Detect which cell encompasses the target text, then output its [X, Y] center coordinate. 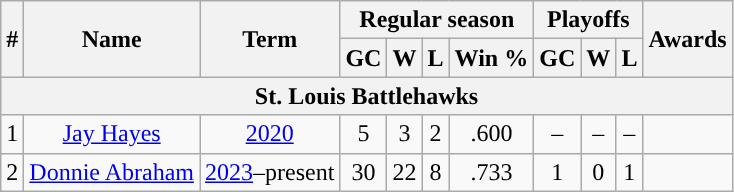
# [12, 39]
2023–present [270, 172]
22 [404, 172]
3 [404, 134]
Regular season [437, 20]
.600 [492, 134]
Name [112, 39]
30 [364, 172]
St. Louis Battlehawks [366, 96]
Term [270, 39]
.733 [492, 172]
2020 [270, 134]
Donnie Abraham [112, 172]
8 [436, 172]
0 [598, 172]
5 [364, 134]
Jay Hayes [112, 134]
Playoffs [588, 20]
Win % [492, 58]
Awards [688, 39]
